Capture the cell that displays the provided text and extract its [x, y] central coordinate. 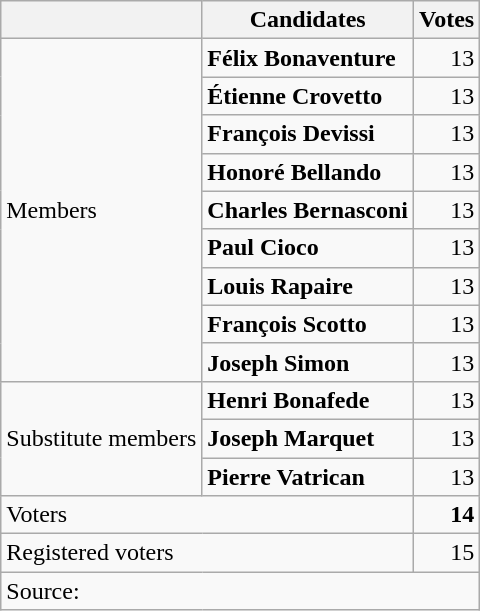
Joseph Marquet [308, 438]
Voters [208, 515]
Henri Bonafede [308, 400]
15 [447, 553]
Substitute members [102, 438]
Honoré Bellando [308, 172]
François Scotto [308, 324]
Étienne Crovetto [308, 96]
Félix Bonaventure [308, 58]
Members [102, 210]
Pierre Vatrican [308, 477]
Paul Cioco [308, 248]
Louis Rapaire [308, 286]
Votes [447, 20]
Candidates [308, 20]
François Devissi [308, 134]
Charles Bernasconi [308, 210]
Source: [240, 591]
14 [447, 515]
Joseph Simon [308, 362]
Registered voters [208, 553]
